Pinpoint the cell where the given text exists, returning its [x, y] midpoint coordinate. 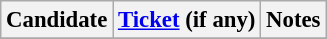
Ticket (if any) [187, 20]
Notes [294, 20]
Candidate [57, 20]
